Pinpoint the cell where the given text exists, returning its [x, y] midpoint coordinate. 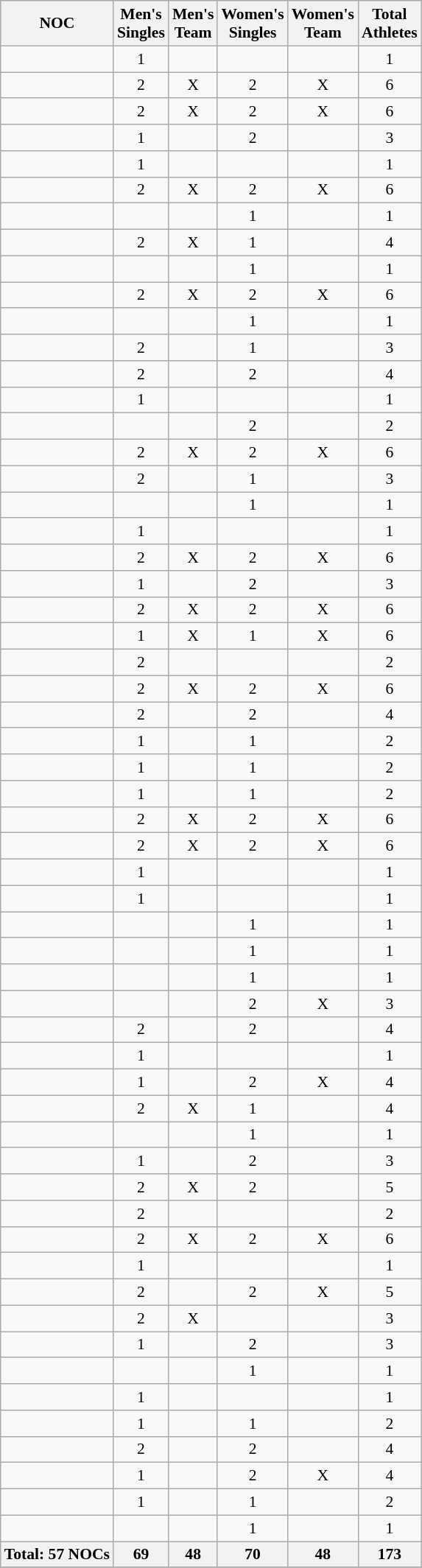
NOC [57, 24]
Women'sSingles [252, 24]
70 [252, 1555]
69 [141, 1555]
Women'sTeam [323, 24]
Men'sSingles [141, 24]
173 [390, 1555]
Men'sTeam [193, 24]
Total: 57 NOCs [57, 1555]
TotalAthletes [390, 24]
